For the text-containing cell, return its midpoint in (x, y) coordinate format. 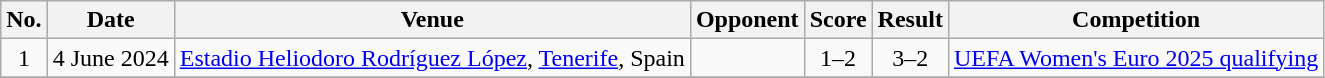
Result (910, 20)
No. (24, 20)
1 (24, 58)
Estadio Heliodoro Rodríguez López, Tenerife, Spain (432, 58)
1–2 (838, 58)
4 June 2024 (110, 58)
Date (110, 20)
UEFA Women's Euro 2025 qualifying (1136, 58)
3–2 (910, 58)
Venue (432, 20)
Competition (1136, 20)
Score (838, 20)
Opponent (747, 20)
